Extract the [x, y] coordinate from the center of the cell holding the provided text.  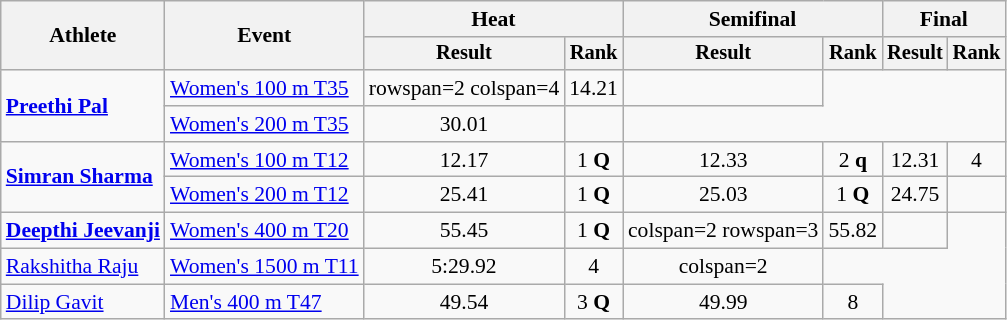
Heat [494, 19]
30.01 [464, 124]
55.45 [464, 231]
14.21 [594, 88]
5:29.92 [464, 267]
12.17 [464, 160]
55.82 [852, 231]
24.75 [915, 195]
49.54 [464, 302]
25.03 [724, 195]
Women's 200 m T12 [264, 195]
Women's 100 m T12 [264, 160]
Men's 400 m T47 [264, 302]
colspan=2 rowspan=3 [724, 231]
rowspan=2 colspan=4 [464, 88]
Women's 1500 m T11 [264, 267]
Dilip Gavit [83, 302]
Final [944, 19]
12.31 [915, 160]
Deepthi Jeevanji [83, 231]
Semifinal [752, 19]
Simran Sharma [83, 178]
Rakshitha Raju [83, 267]
3 Q [594, 302]
colspan=2 [724, 267]
Women's 200 m T35 [264, 124]
12.33 [724, 160]
2 q [852, 160]
Athlete [83, 36]
Women's 100 m T35 [264, 88]
Women's 400 m T20 [264, 231]
25.41 [464, 195]
8 [852, 302]
49.99 [724, 302]
Event [264, 36]
Preethi Pal [83, 106]
